Return the (x, y) coordinate for the center point of the cell that contains the specified text.  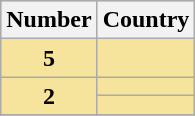
Country (146, 20)
2 (49, 96)
Number (49, 20)
5 (49, 58)
